Pinpoint the cell where the given text exists, returning its [X, Y] midpoint coordinate. 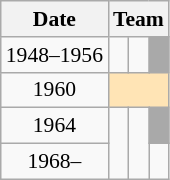
Team [138, 19]
Date [54, 19]
1960 [54, 90]
1968– [54, 162]
1948–1956 [54, 55]
1964 [54, 126]
